Scan for the cell matching the given text and deliver its [x, y] coordinate at center. 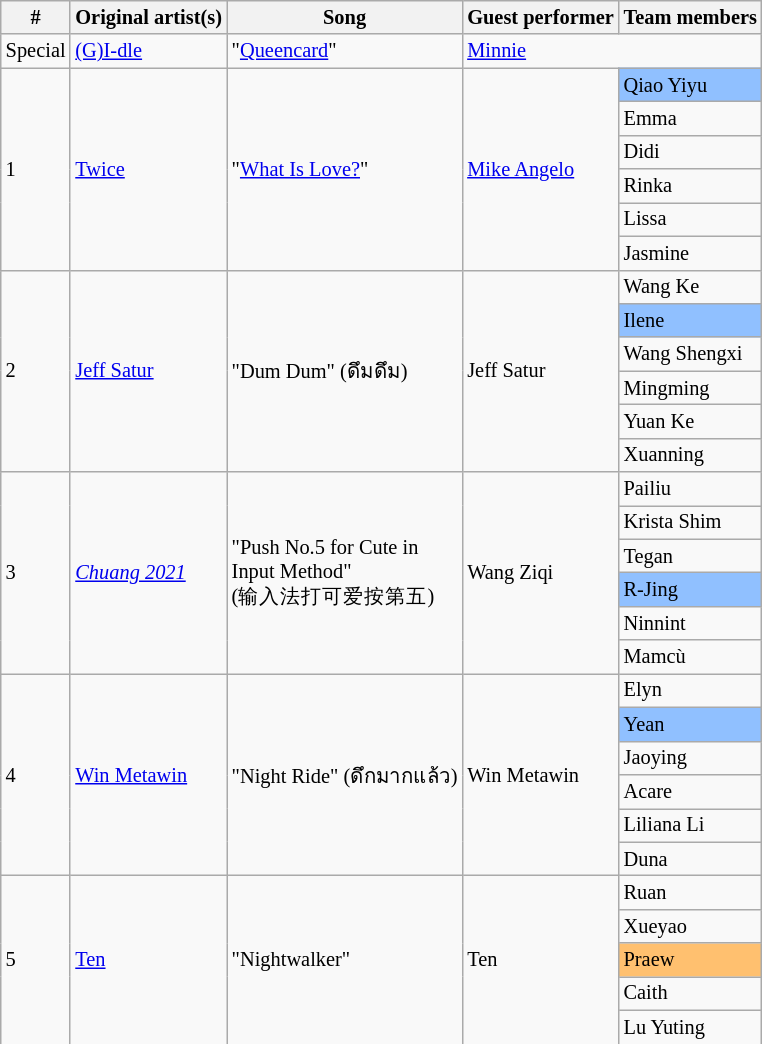
Yuan Ke [690, 421]
Yean [690, 724]
Ilene [690, 320]
5 [36, 959]
Team members [690, 17]
Twice [148, 169]
4 [36, 774]
Liliana Li [690, 825]
1 [36, 169]
"Nightwalker" [345, 959]
Guest performer [540, 17]
Mingming [690, 388]
Original artist(s) [148, 17]
Krista Shim [690, 522]
"Night Ride" (ดึกมากแล้ว) [345, 774]
Mamcù [690, 657]
Rinka [690, 186]
Mike Angelo [540, 169]
Special [36, 51]
Praew [690, 960]
Qiao Yiyu [690, 85]
Ninnint [690, 623]
Song [345, 17]
Lu Yuting [690, 1027]
Didi [690, 152]
Tegan [690, 556]
2 [36, 371]
Chuang 2021 [148, 573]
Wang Shengxi [690, 354]
# [36, 17]
"Dum Dum" (ดึมดึม) [345, 371]
Minnie [612, 51]
Ruan [690, 892]
Acare [690, 791]
Xueyao [690, 926]
3 [36, 573]
(G)I-dle [148, 51]
Elyn [690, 690]
Pailiu [690, 489]
"What Is Love?" [345, 169]
Wang Ziqi [540, 573]
Caith [690, 993]
Duna [690, 859]
Jaoying [690, 758]
Jasmine [690, 253]
"Push No.5 for Cute inInput Method"(输入法打可爱按第五) [345, 573]
Xuanning [690, 455]
R-Jing [690, 589]
Emma [690, 118]
Lissa [690, 219]
"Queencard" [345, 51]
Wang Ke [690, 287]
